From the cell containing the given text, extract its center point as (x, y) coordinate. 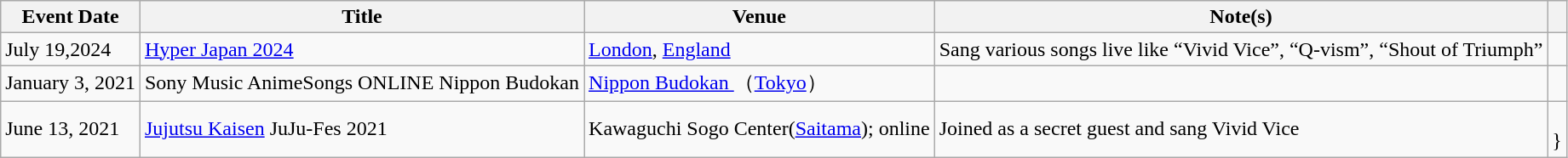
Sony Music AnimeSongs ONLINE Nippon Budokan (361, 83)
Nippon Budokan （Tokyo） (760, 83)
Sang various songs live like “Vivid Vice”, “Q-vism”, “Shout of Triumph” (1241, 49)
January 3, 2021 (71, 83)
Jujutsu Kaisen JuJu-Fes 2021 (361, 129)
Hyper Japan 2024 (361, 49)
June 13, 2021 (71, 129)
July 19,2024 (71, 49)
Note(s) (1241, 17)
Kawaguchi Sogo Center(Saitama); online (760, 129)
Title (361, 17)
Venue (760, 17)
Joined as a secret guest and sang Vivid Vice (1241, 129)
London, England (760, 49)
} (1557, 129)
Event Date (71, 17)
